Find where the given text appears and provide that cell's center as (x, y) coordinate. 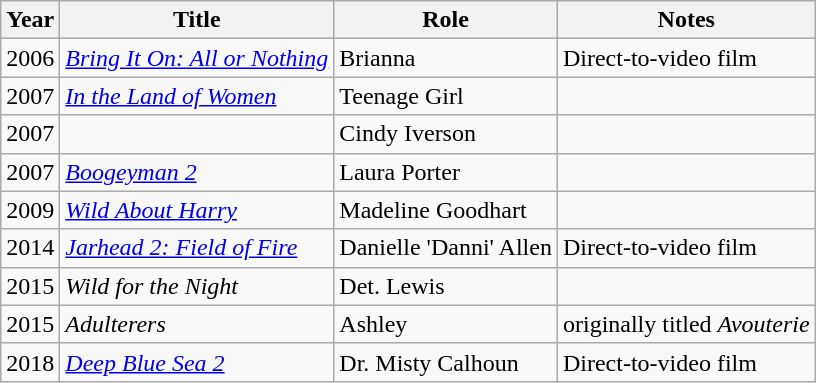
originally titled Avouterie (686, 324)
Role (446, 20)
Dr. Misty Calhoun (446, 362)
Brianna (446, 58)
Year (30, 20)
In the Land of Women (197, 96)
Madeline Goodhart (446, 210)
Teenage Girl (446, 96)
Det. Lewis (446, 286)
2006 (30, 58)
2014 (30, 248)
Adulterers (197, 324)
Notes (686, 20)
Cindy Iverson (446, 134)
Ashley (446, 324)
Bring It On: All or Nothing (197, 58)
2018 (30, 362)
Wild for the Night (197, 286)
Laura Porter (446, 172)
Wild About Harry (197, 210)
2009 (30, 210)
Danielle 'Danni' Allen (446, 248)
Title (197, 20)
Jarhead 2: Field of Fire (197, 248)
Deep Blue Sea 2 (197, 362)
Boogeyman 2 (197, 172)
